Find where the given text appears and provide that cell's center as (x, y) coordinate. 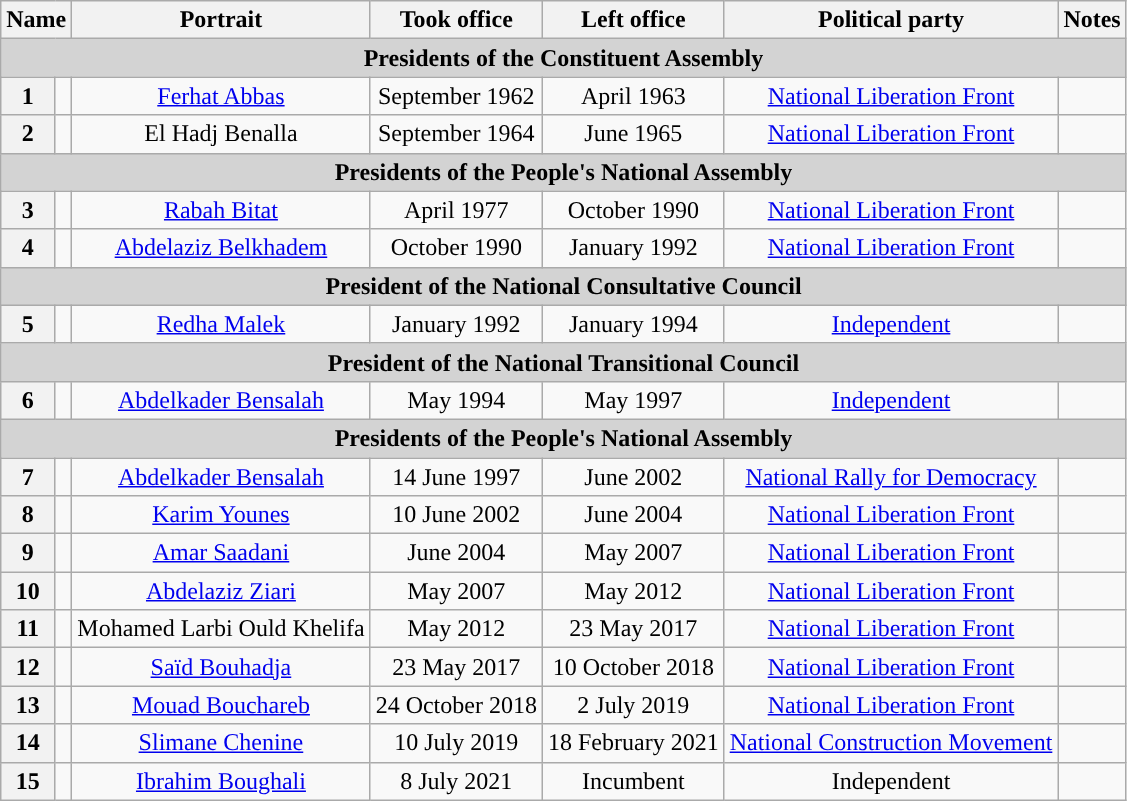
Mohamed Larbi Ould Khelifa (221, 629)
7 (28, 477)
Redha Malek (221, 324)
12 (28, 667)
June 2002 (633, 477)
5 (28, 324)
10 (28, 591)
1 (28, 96)
18 February 2021 (633, 743)
Rabah Bitat (221, 210)
24 October 2018 (456, 705)
11 (28, 629)
10 June 2002 (456, 515)
April 1963 (633, 96)
September 1962 (456, 96)
13 (28, 705)
4 (28, 248)
Slimane Chenine (221, 743)
Amar Saadani (221, 553)
Mouad Bouchareb (221, 705)
10 October 2018 (633, 667)
Political party (891, 20)
6 (28, 400)
El Hadj Benalla (221, 134)
April 1977 (456, 210)
2 (28, 134)
3 (28, 210)
Karim Younes (221, 515)
8 July 2021 (456, 781)
May 1994 (456, 400)
President of the National Consultative Council (564, 286)
Incumbent (633, 781)
National Construction Movement (891, 743)
14 June 1997 (456, 477)
8 (28, 515)
Ibrahim Boughali (221, 781)
14 (28, 743)
Portrait (221, 20)
January 1994 (633, 324)
10 July 2019 (456, 743)
Left office (633, 20)
Ferhat Abbas (221, 96)
President of the National Transitional Council (564, 362)
September 1964 (456, 134)
May 1997 (633, 400)
15 (28, 781)
Abdelaziz Ziari (221, 591)
Abdelaziz Belkhadem (221, 248)
2 July 2019 (633, 705)
9 (28, 553)
Presidents of the Constituent Assembly (564, 58)
Took office (456, 20)
June 1965 (633, 134)
Notes (1092, 20)
Name (36, 20)
Saïd Bouhadja (221, 667)
National Rally for Democracy (891, 477)
